Extract the [x, y] coordinate from the center of the cell holding the provided text.  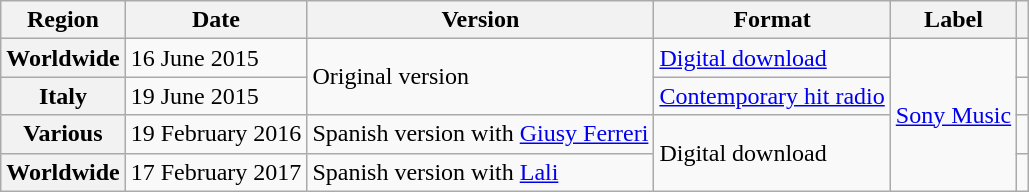
Italy [63, 96]
Contemporary hit radio [772, 96]
19 February 2016 [216, 134]
Label [953, 20]
Date [216, 20]
17 February 2017 [216, 172]
Format [772, 20]
Version [480, 20]
Spanish version with Lali [480, 172]
Original version [480, 77]
16 June 2015 [216, 58]
Sony Music [953, 115]
Region [63, 20]
Spanish version with Giusy Ferreri [480, 134]
Various [63, 134]
19 June 2015 [216, 96]
